Pinpoint the cell where the given text exists, returning its (x, y) midpoint coordinate. 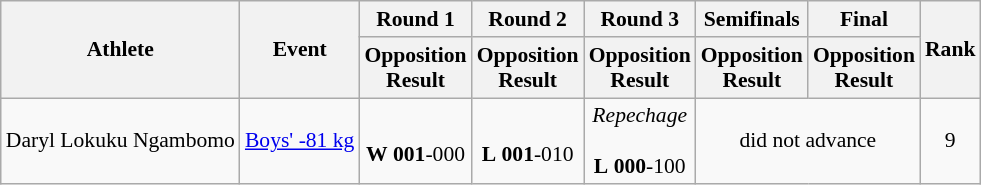
Daryl Lokuku Ngambomo (120, 142)
Round 3 (640, 19)
Rank (950, 50)
Athlete (120, 50)
Semifinals (752, 19)
Repechage L 000-100 (640, 142)
Round 1 (415, 19)
did not advance (808, 142)
W 001-000 (415, 142)
Round 2 (528, 19)
Final (864, 19)
Boys' -81 kg (300, 142)
9 (950, 142)
Event (300, 50)
L 001-010 (528, 142)
